Capture the cell that displays the provided text and extract its [x, y] central coordinate. 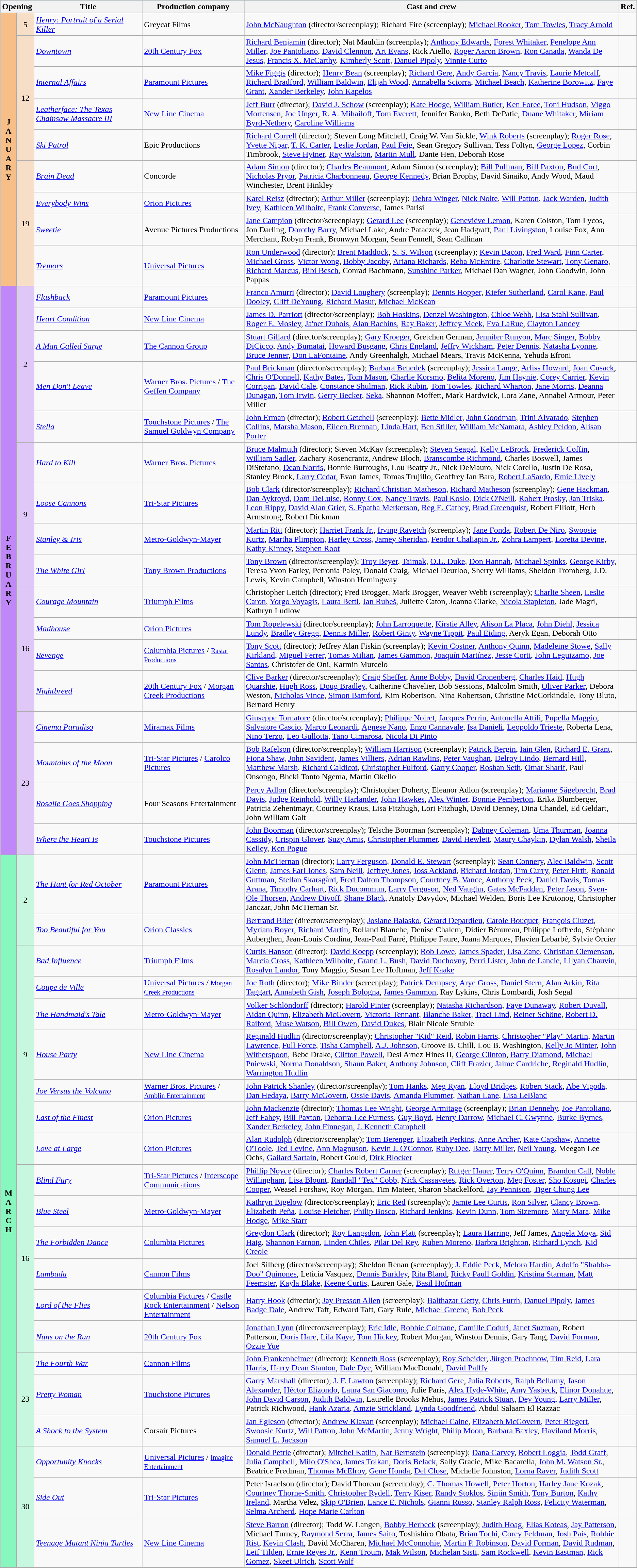
Lambada [88, 1274]
Side Out [88, 1498]
FEBRUARY [9, 570]
Nightbreed [88, 691]
Warner Bros. Pictures / The Geffen Company [193, 386]
Madhouse [88, 629]
Production company [193, 7]
Columbia Pictures / Rastar Productions [193, 655]
19 [25, 223]
Epic Productions [193, 145]
The Hunt for Red October [88, 884]
The Forbidden Dance [88, 1242]
Rosalie Goes Shopping [88, 803]
Opportunity Knocks [88, 1462]
Opening [17, 7]
The Fourth War [88, 1363]
20th Century Fox / Morgan Creek Productions [193, 691]
The White Girl [88, 570]
Title [88, 7]
30 [25, 1507]
Teenage Mutant Ninja Turtles [88, 1543]
Columbia Pictures [193, 1242]
Miramax Films [193, 727]
John McNaughton (director/screenplay); Richard Fire (screenplay); Michael Rooker, Tom Towles, Tracy Arnold [431, 24]
Loose Cannons [88, 503]
Leatherface: The Texas Chainsaw Massacre III [88, 114]
Joe Versus the Volcano [88, 1090]
Avenue Pictures Productions [193, 230]
The Handmaid's Tale [88, 1014]
Corsair Pictures [193, 1431]
Courage Mountain [88, 602]
Men Don't Leave [88, 386]
Concorde [193, 176]
Pretty Woman [88, 1395]
Warner Bros. Pictures / Amblin Entertainment [193, 1090]
Tony Brown Productions [193, 570]
Hard to Kill [88, 463]
A Shock to the System [88, 1431]
Blind Fury [88, 1180]
Touchstone Pictures / The Samuel Goldwyn Company [193, 427]
Flashback [88, 297]
Tri-Star Pictures / Carolco Pictures [193, 763]
Orion Classics [193, 929]
Sweetie [88, 230]
Cast and crew [431, 7]
Stella [88, 427]
Universal Pictures / Imagine Entertainment [193, 1462]
JANUARY [9, 150]
Bad Influence [88, 961]
5 [25, 24]
Coupe de Ville [88, 988]
Stanley & Iris [88, 539]
Greycat Films [193, 24]
Cinema Paradiso [88, 727]
12 [25, 98]
Ski Patrol [88, 145]
House Party [88, 1055]
Columbia Pictures / Castle Rock Entertainment / Nelson Entertainment [193, 1305]
Tremors [88, 265]
Lord of the Flies [88, 1305]
Blue Steel [88, 1211]
Too Beautiful for You [88, 929]
Everybody Wins [88, 203]
Brain Dead [88, 176]
Internal Affairs [88, 82]
Last of the Finest [88, 1117]
Tri-Star Pictures / Interscope Communications [193, 1180]
MARCH [9, 1211]
The Cannon Group [193, 346]
Mountains of the Moon [88, 763]
Love at Large [88, 1149]
Henry: Portrait of a Serial Killer [88, 24]
Revenge [88, 655]
Heart Condition [88, 319]
Downtown [88, 51]
Universal Pictures / Morgan Creek Productions [193, 988]
A Man Called Sarge [88, 346]
Universal Pictures [193, 265]
Four Seasons Entertainment [193, 803]
Ref. [627, 7]
Where the Heart Is [88, 839]
Nuns on the Run [88, 1336]
Warner Bros. Pictures [193, 463]
